Scan for the cell matching the given text and deliver its (x, y) coordinate at center. 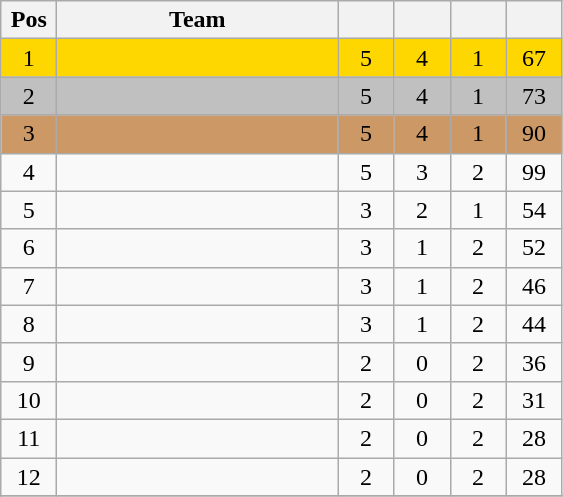
73 (534, 96)
8 (29, 324)
90 (534, 134)
9 (29, 362)
36 (534, 362)
11 (29, 438)
54 (534, 210)
Team (198, 20)
12 (29, 477)
Pos (29, 20)
7 (29, 286)
10 (29, 400)
46 (534, 286)
99 (534, 172)
31 (534, 400)
67 (534, 58)
52 (534, 248)
6 (29, 248)
44 (534, 324)
